Return [x, y] of the center of cell containing provided text 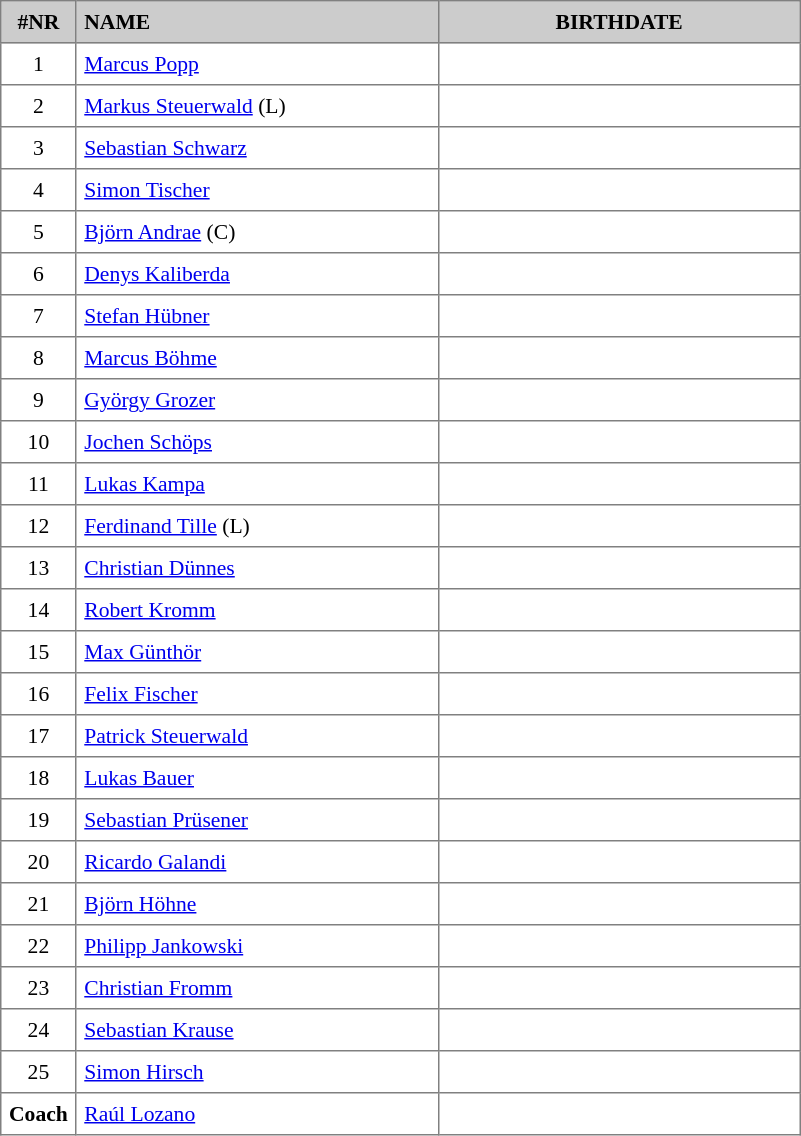
Simon Hirsch [257, 1072]
Robert Kromm [257, 610]
22 [38, 946]
18 [38, 778]
Sebastian Krause [257, 1030]
Björn Andrae (C) [257, 232]
11 [38, 484]
5 [38, 232]
17 [38, 736]
Felix Fischer [257, 694]
13 [38, 568]
Coach [38, 1114]
Ricardo Galandi [257, 862]
15 [38, 652]
Lukas Bauer [257, 778]
20 [38, 862]
Raúl Lozano [257, 1114]
Marcus Popp [257, 64]
Sebastian Prüsener [257, 820]
3 [38, 148]
12 [38, 526]
Marcus Böhme [257, 358]
16 [38, 694]
Christian Dünnes [257, 568]
Max Günthör [257, 652]
4 [38, 190]
Lukas Kampa [257, 484]
9 [38, 400]
1 [38, 64]
Markus Steuerwald (L) [257, 106]
Stefan Hübner [257, 316]
Denys Kaliberda [257, 274]
2 [38, 106]
21 [38, 904]
BIRTHDATE [619, 22]
#NR [38, 22]
10 [38, 442]
23 [38, 988]
NAME [257, 22]
24 [38, 1030]
Jochen Schöps [257, 442]
Ferdinand Tille (L) [257, 526]
Simon Tischer [257, 190]
György Grozer [257, 400]
14 [38, 610]
Patrick Steuerwald [257, 736]
19 [38, 820]
7 [38, 316]
6 [38, 274]
Sebastian Schwarz [257, 148]
Christian Fromm [257, 988]
8 [38, 358]
Philipp Jankowski [257, 946]
Björn Höhne [257, 904]
25 [38, 1072]
